From the cell containing the given text, extract its center point as [x, y] coordinate. 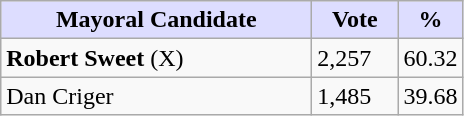
60.32 [430, 58]
Dan Criger [156, 96]
39.68 [430, 96]
Mayoral Candidate [156, 20]
Robert Sweet (X) [156, 58]
% [430, 20]
1,485 [355, 96]
2,257 [355, 58]
Vote [355, 20]
